Pinpoint the cell where the given text exists, returning its (x, y) midpoint coordinate. 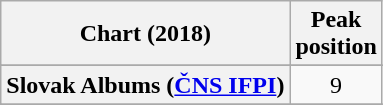
Slovak Albums (ČNS IFPI) (146, 85)
9 (336, 85)
Chart (2018) (146, 34)
Peak position (336, 34)
